For the text-containing cell, return its midpoint in [x, y] coordinate format. 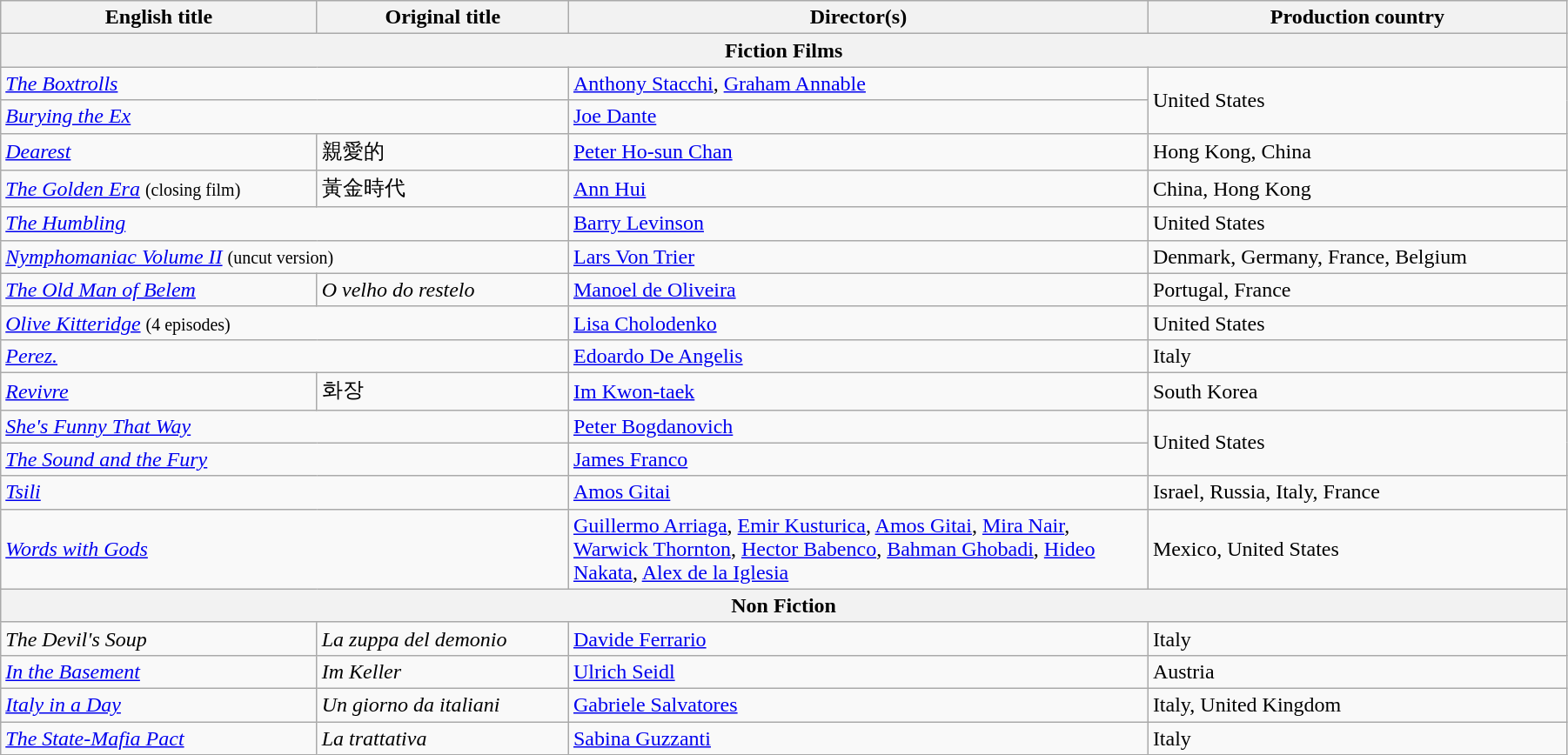
The Boxtrolls [285, 84]
Revivre [158, 391]
Olive Kitteridge (4 episodes) [285, 323]
Barry Levinson [858, 224]
黃金時代 [442, 190]
親愛的 [442, 151]
La trattativa [442, 738]
James Franco [858, 459]
Portugal, France [1357, 290]
Amos Gitai [858, 492]
Austria [1357, 671]
The Humbling [285, 224]
화장 [442, 391]
Italy in a Day [158, 705]
Dearest [158, 151]
Director(s) [858, 17]
The State-Mafia Pact [158, 738]
Mexico, United States [1357, 549]
Sabina Guzzanti [858, 738]
Joe Dante [858, 117]
Perez. [285, 356]
Words with Gods [285, 549]
Nymphomaniac Volume II (uncut version) [285, 257]
Lars Von Trier [858, 257]
The Golden Era (closing film) [158, 190]
Manoel de Oliveira [858, 290]
In the Basement [158, 671]
Guillermo Arriaga, Emir Kusturica, Amos Gitai, Mira Nair, Warwick Thornton, Hector Babenco, Bahman Ghobadi, Hideo Nakata, Alex de la Iglesia [858, 549]
The Sound and the Fury [285, 459]
Burying the Ex [285, 117]
South Korea [1357, 391]
La zuppa del demonio [442, 638]
Davide Ferrario [858, 638]
Edoardo De Angelis [858, 356]
Tsili [285, 492]
Israel, Russia, Italy, France [1357, 492]
Original title [442, 17]
Ulrich Seidl [858, 671]
She's Funny That Way [285, 426]
Gabriele Salvatores [858, 705]
Un giorno da italiani [442, 705]
English title [158, 17]
Fiction Films [784, 50]
China, Hong Kong [1357, 190]
The Devil's Soup [158, 638]
Im Keller [442, 671]
Ann Hui [858, 190]
Lisa Cholodenko [858, 323]
Denmark, Germany, France, Belgium [1357, 257]
Peter Bogdanovich [858, 426]
Peter Ho-sun Chan [858, 151]
Italy, United Kingdom [1357, 705]
Anthony Stacchi, Graham Annable [858, 84]
O velho do restelo [442, 290]
Non Fiction [784, 605]
Production country [1357, 17]
Hong Kong, China [1357, 151]
Im Kwon-taek [858, 391]
The Old Man of Belem [158, 290]
